Output the [x, y] coordinate of the center of the cell containing the given text.  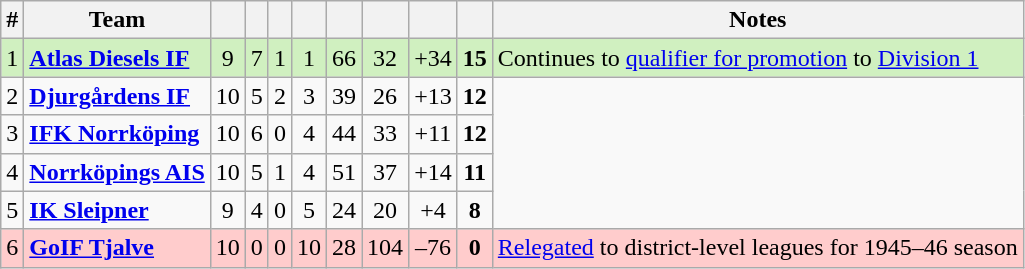
44 [344, 134]
66 [344, 58]
51 [344, 172]
11 [474, 172]
–76 [434, 248]
Atlas Diesels IF [117, 58]
24 [344, 210]
Djurgårdens IF [117, 96]
+14 [434, 172]
20 [386, 210]
+11 [434, 134]
Relegated to district-level leagues for 1945–46 season [758, 248]
GoIF Tjalve [117, 248]
Notes [758, 20]
28 [344, 248]
39 [344, 96]
+13 [434, 96]
37 [386, 172]
+4 [434, 210]
# [12, 20]
104 [386, 248]
8 [474, 210]
7 [256, 58]
+34 [434, 58]
15 [474, 58]
IFK Norrköping [117, 134]
Norrköpings AIS [117, 172]
33 [386, 134]
Continues to qualifier for promotion to Division 1 [758, 58]
IK Sleipner [117, 210]
Team [117, 20]
32 [386, 58]
26 [386, 96]
